Output the (x, y) coordinate of the center of the cell containing the given text.  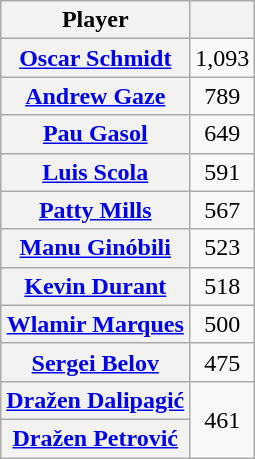
591 (222, 172)
Player (96, 20)
Pau Gasol (96, 134)
461 (222, 419)
1,093 (222, 58)
Andrew Gaze (96, 96)
Patty Mills (96, 210)
Wlamir Marques (96, 324)
Kevin Durant (96, 286)
500 (222, 324)
567 (222, 210)
Luis Scola (96, 172)
789 (222, 96)
523 (222, 248)
Dražen Petrović (96, 438)
Dražen Dalipagić (96, 400)
Sergei Belov (96, 362)
Manu Ginóbili (96, 248)
649 (222, 134)
Oscar Schmidt (96, 58)
518 (222, 286)
475 (222, 362)
